Extract the [X, Y] coordinate from the center of the cell holding the provided text.  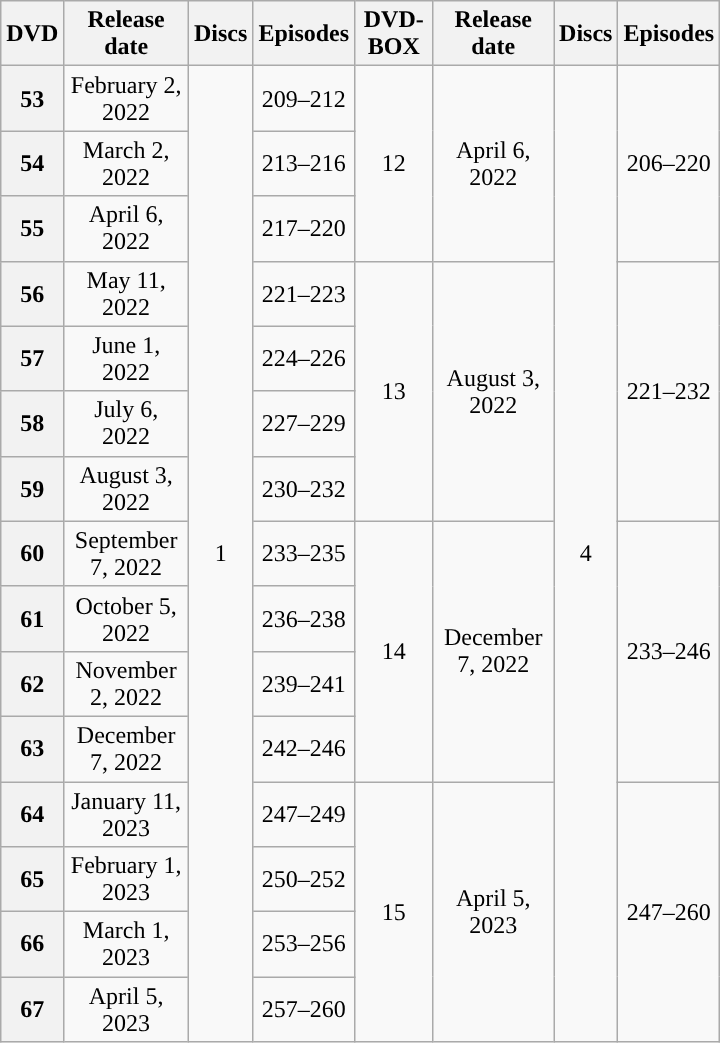
January 11, 2023 [126, 814]
62 [32, 684]
March 2, 2022 [126, 164]
247–260 [669, 912]
63 [32, 748]
12 [394, 164]
257–260 [304, 1010]
November 2, 2022 [126, 684]
57 [32, 358]
53 [32, 98]
217–220 [304, 228]
September 7, 2022 [126, 554]
May 11, 2022 [126, 294]
61 [32, 618]
15 [394, 912]
56 [32, 294]
206–220 [669, 164]
55 [32, 228]
247–249 [304, 814]
DVD [32, 34]
59 [32, 488]
67 [32, 1010]
239–241 [304, 684]
242–246 [304, 748]
October 5, 2022 [126, 618]
221–223 [304, 294]
July 6, 2022 [126, 424]
February 1, 2023 [126, 880]
253–256 [304, 944]
14 [394, 651]
58 [32, 424]
February 2, 2022 [126, 98]
250–252 [304, 880]
65 [32, 880]
209–212 [304, 98]
224–226 [304, 358]
March 1, 2023 [126, 944]
DVD-BOX [394, 34]
236–238 [304, 618]
221–232 [669, 391]
64 [32, 814]
13 [394, 391]
4 [586, 554]
213–216 [304, 164]
June 1, 2022 [126, 358]
230–232 [304, 488]
54 [32, 164]
227–229 [304, 424]
233–235 [304, 554]
1 [220, 554]
66 [32, 944]
233–246 [669, 651]
60 [32, 554]
